Locate the cell with the specified text and output its (x, y) center coordinate. 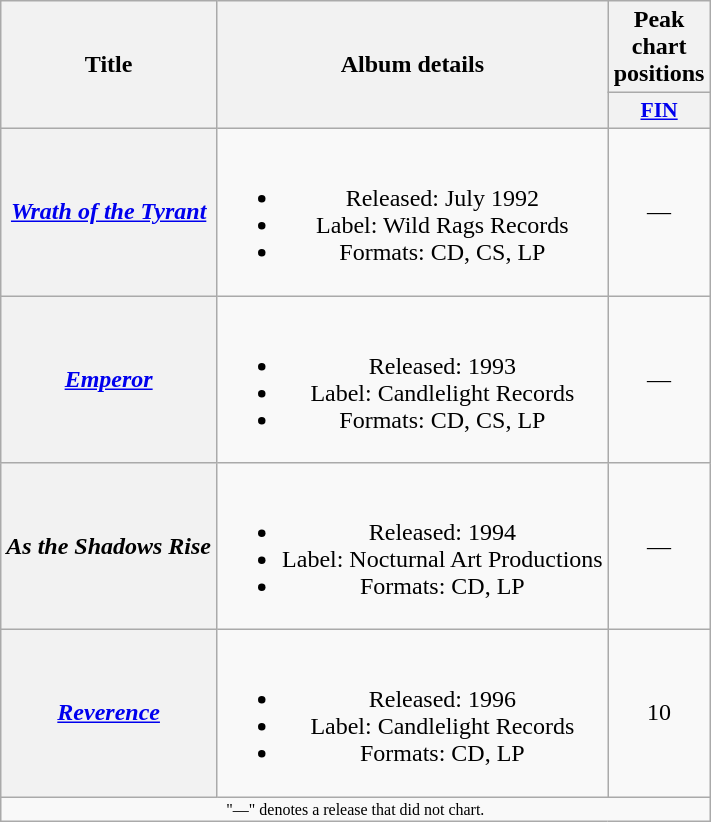
10 (659, 714)
Emperor (109, 380)
Released: 1996Label: Candlelight RecordsFormats: CD, LP (413, 714)
Peak chart positions (659, 47)
Released: 1993Label: Candlelight RecordsFormats: CD, CS, LP (413, 380)
Title (109, 65)
As the Shadows Rise (109, 546)
FIN (659, 111)
Released: July 1992Label: Wild Rags RecordsFormats: CD, CS, LP (413, 212)
"—" denotes a release that did not chart. (356, 809)
Album details (413, 65)
Wrath of the Tyrant (109, 212)
Reverence (109, 714)
Released: 1994Label: Nocturnal Art ProductionsFormats: CD, LP (413, 546)
